Extract the [X, Y] coordinate from the center of the cell holding the provided text.  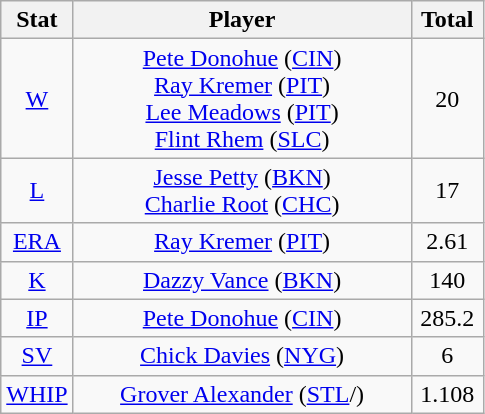
Dazzy Vance (BKN) [242, 280]
Ray Kremer (PIT) [242, 242]
285.2 [447, 318]
L [37, 190]
WHIP [37, 394]
Chick Davies (NYG) [242, 356]
Pete Donohue (CIN)Ray Kremer (PIT)Lee Meadows (PIT)Flint Rhem (SLC) [242, 98]
20 [447, 98]
W [37, 98]
IP [37, 318]
1.108 [447, 394]
17 [447, 190]
K [37, 280]
Stat [37, 20]
140 [447, 280]
Pete Donohue (CIN) [242, 318]
Grover Alexander (STL/) [242, 394]
Total [447, 20]
Player [242, 20]
SV [37, 356]
2.61 [447, 242]
Jesse Petty (BKN)Charlie Root (CHC) [242, 190]
ERA [37, 242]
6 [447, 356]
